Pinpoint the cell where the given text exists, returning its [x, y] midpoint coordinate. 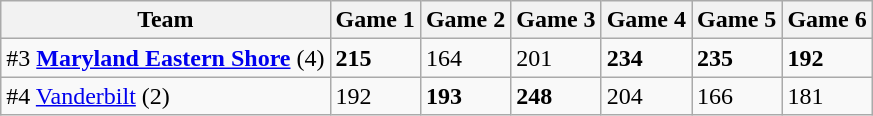
Game 1 [375, 20]
Game 2 [465, 20]
#3 Maryland Eastern Shore (4) [166, 58]
164 [465, 58]
248 [556, 96]
215 [375, 58]
181 [827, 96]
193 [465, 96]
Game 4 [646, 20]
Game 3 [556, 20]
#4 Vanderbilt (2) [166, 96]
Game 6 [827, 20]
201 [556, 58]
235 [737, 58]
204 [646, 96]
166 [737, 96]
234 [646, 58]
Game 5 [737, 20]
Team [166, 20]
